Identify which cell holds the provided text, then report its (X, Y) central coordinate. 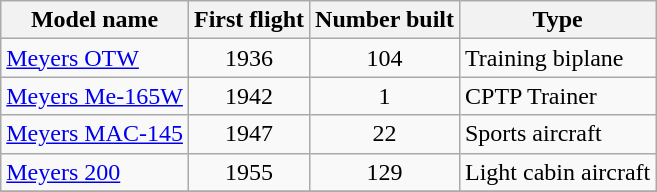
Number built (385, 20)
1955 (248, 172)
22 (385, 134)
First flight (248, 20)
Model name (95, 20)
Light cabin aircraft (557, 172)
Meyers Me-165W (95, 96)
129 (385, 172)
Meyers 200 (95, 172)
Meyers OTW (95, 58)
Training biplane (557, 58)
1 (385, 96)
1936 (248, 58)
Meyers MAC-145 (95, 134)
1942 (248, 96)
Type (557, 20)
CPTP Trainer (557, 96)
Sports aircraft (557, 134)
1947 (248, 134)
104 (385, 58)
